Determine the (X, Y) coordinate at the center of the cell enclosing the given text.  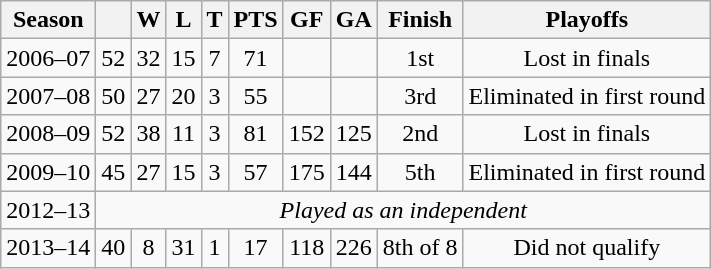
17 (256, 248)
W (148, 20)
GF (306, 20)
3rd (420, 96)
Did not qualify (587, 248)
Playoffs (587, 20)
2008–09 (48, 134)
45 (114, 172)
226 (354, 248)
Played as an independent (404, 210)
GA (354, 20)
5th (420, 172)
57 (256, 172)
118 (306, 248)
2013–14 (48, 248)
8 (148, 248)
32 (148, 58)
1 (214, 248)
11 (184, 134)
2009–10 (48, 172)
152 (306, 134)
Finish (420, 20)
2007–08 (48, 96)
40 (114, 248)
2012–13 (48, 210)
31 (184, 248)
71 (256, 58)
20 (184, 96)
1st (420, 58)
2nd (420, 134)
125 (354, 134)
8th of 8 (420, 248)
50 (114, 96)
L (184, 20)
175 (306, 172)
38 (148, 134)
55 (256, 96)
T (214, 20)
81 (256, 134)
144 (354, 172)
7 (214, 58)
2006–07 (48, 58)
PTS (256, 20)
Season (48, 20)
